Return the [X, Y] coordinate for the center point of the cell that contains the specified text.  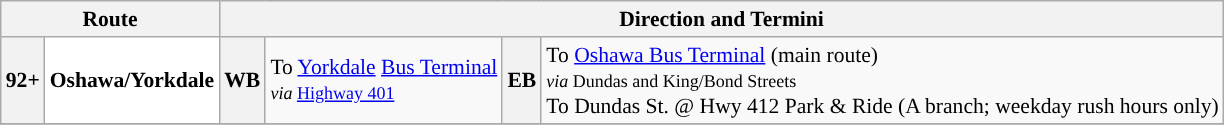
To Oshawa Bus Terminal (main route) via Dundas and King/Bond StreetsTo Dundas St. @ Hwy 412 Park & Ride (A branch; weekday rush hours only) [882, 80]
EB [522, 80]
Direction and Termini [722, 19]
Oshawa/Yorkdale [132, 80]
To Yorkdale Bus Terminal via Highway 401 [384, 80]
92+ [23, 80]
WB [242, 80]
Route [110, 19]
